Return the (x, y) coordinate for the center point of the cell that contains the specified text.  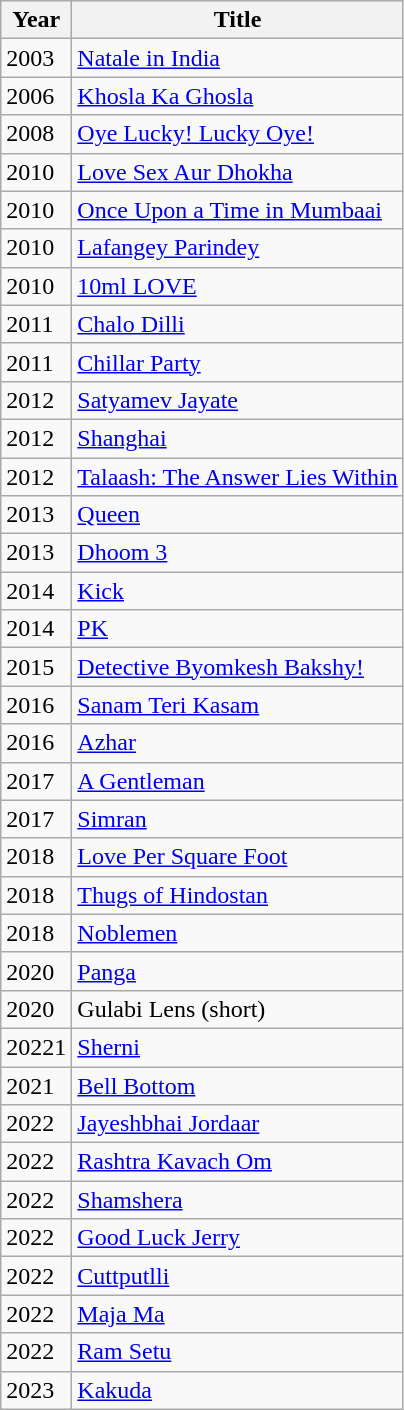
Chalo Dilli (238, 324)
Sanam Teri Kasam (238, 705)
Detective Byomkesh Bakshy! (238, 667)
Talaash: The Answer Lies Within (238, 477)
Azhar (238, 743)
Ram Setu (238, 1352)
Lafangey Parindey (238, 248)
Kick (238, 591)
Simran (238, 819)
20221 (36, 1047)
PK (238, 629)
Shanghai (238, 438)
Shamshera (238, 1200)
Queen (238, 515)
10ml LOVE (238, 286)
Rashtra Kavach Om (238, 1162)
Noblemen (238, 933)
2015 (36, 667)
Bell Bottom (238, 1085)
2023 (36, 1390)
Love Sex Aur Dhokha (238, 172)
2021 (36, 1085)
2003 (36, 58)
Good Luck Jerry (238, 1238)
Once Upon a Time in Mumbaai (238, 210)
2008 (36, 134)
Satyamev Jayate (238, 400)
Love Per Square Foot (238, 857)
Dhoom 3 (238, 553)
Oye Lucky! Lucky Oye! (238, 134)
Sherni (238, 1047)
Year (36, 20)
Cuttputlli (238, 1276)
Title (238, 20)
Jayeshbhai Jordaar (238, 1124)
Kakuda (238, 1390)
Thugs of Hindostan (238, 895)
Chillar Party (238, 362)
Khosla Ka Ghosla (238, 96)
Panga (238, 971)
Natale in India (238, 58)
2006 (36, 96)
Gulabi Lens (short) (238, 1009)
Maja Ma (238, 1314)
A Gentleman (238, 781)
